For the text-containing cell, return its midpoint in [x, y] coordinate format. 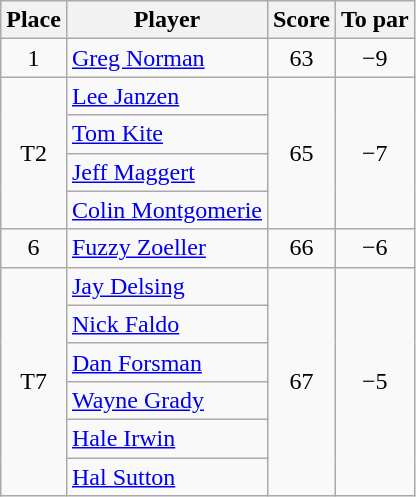
67 [301, 381]
66 [301, 248]
Player [166, 20]
To par [374, 20]
6 [34, 248]
Score [301, 20]
Nick Faldo [166, 324]
Dan Forsman [166, 362]
Colin Montgomerie [166, 210]
Tom Kite [166, 134]
−5 [374, 381]
T2 [34, 153]
Hale Irwin [166, 438]
Greg Norman [166, 58]
63 [301, 58]
Jeff Maggert [166, 172]
1 [34, 58]
−6 [374, 248]
Jay Delsing [166, 286]
65 [301, 153]
Hal Sutton [166, 477]
−7 [374, 153]
−9 [374, 58]
Wayne Grady [166, 400]
Lee Janzen [166, 96]
Fuzzy Zoeller [166, 248]
Place [34, 20]
T7 [34, 381]
